Return [X, Y] of the center of cell containing provided text 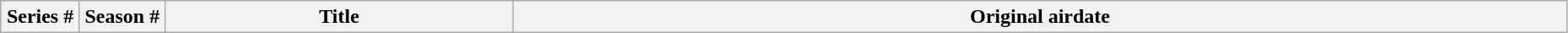
Title [339, 17]
Season # [121, 17]
Original airdate [1041, 17]
Series # [40, 17]
